Extract the (X, Y) coordinate from the center of the cell holding the provided text.  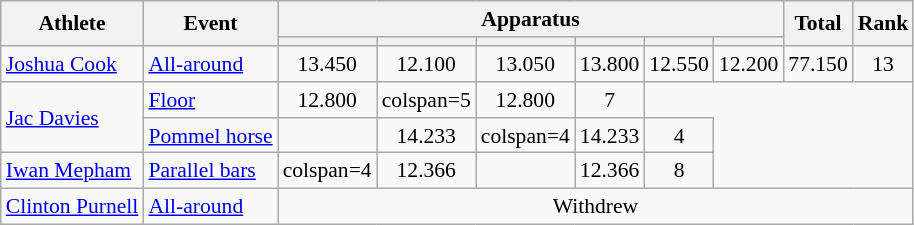
Event (210, 24)
13.800 (610, 64)
Rank (884, 24)
12.550 (678, 64)
colspan=5 (426, 100)
Iwan Mepham (72, 171)
8 (678, 171)
Pommel horse (210, 136)
77.150 (818, 64)
13.050 (526, 64)
12.100 (426, 64)
13 (884, 64)
Jac Davies (72, 118)
Clinton Purnell (72, 207)
Floor (210, 100)
Total (818, 24)
4 (678, 136)
Withdrew (596, 207)
Joshua Cook (72, 64)
Athlete (72, 24)
Apparatus (531, 19)
Parallel bars (210, 171)
7 (610, 100)
12.200 (748, 64)
13.450 (328, 64)
